Locate the cell with the specified text and output its [x, y] center coordinate. 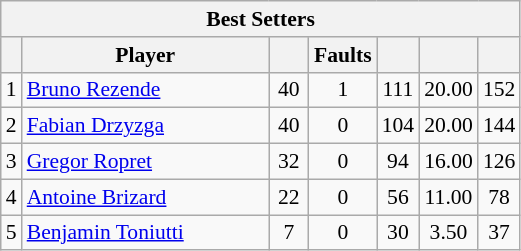
126 [500, 162]
Faults [343, 55]
22 [289, 197]
Fabian Drzyzga [146, 126]
32 [289, 162]
Benjamin Toniutti [146, 233]
Bruno Rezende [146, 90]
3 [12, 162]
7 [289, 233]
11.00 [448, 197]
30 [398, 233]
2 [12, 126]
37 [500, 233]
4 [12, 197]
Gregor Ropret [146, 162]
111 [398, 90]
Antoine Brizard [146, 197]
Player [146, 55]
144 [500, 126]
3.50 [448, 233]
16.00 [448, 162]
56 [398, 197]
152 [500, 90]
94 [398, 162]
Best Setters [261, 19]
5 [12, 233]
104 [398, 126]
78 [500, 197]
